Find where the given text appears and provide that cell's center as (x, y) coordinate. 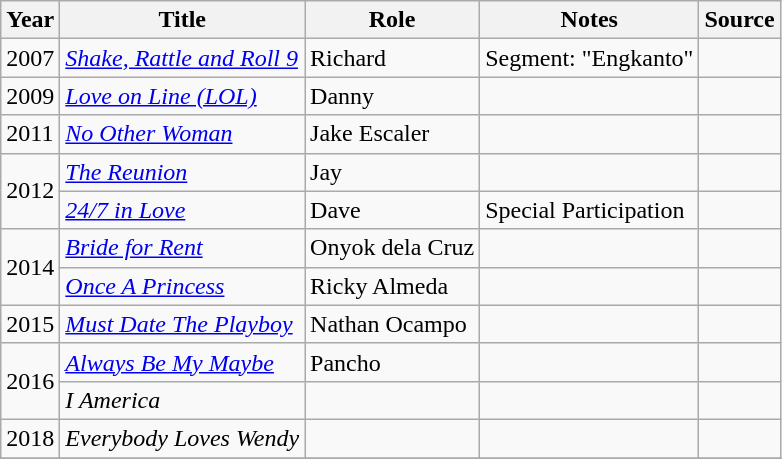
Year (30, 20)
Dave (392, 210)
2011 (30, 134)
2018 (30, 438)
2012 (30, 191)
Bride for Rent (182, 248)
Notes (590, 20)
Danny (392, 96)
2015 (30, 324)
2016 (30, 381)
Everybody Loves Wendy (182, 438)
No Other Woman (182, 134)
Jay (392, 172)
24/7 in Love (182, 210)
Pancho (392, 362)
I America (182, 400)
Onyok dela Cruz (392, 248)
Richard (392, 58)
Must Date The Playboy (182, 324)
Ricky Almeda (392, 286)
Jake Escaler (392, 134)
Always Be My Maybe (182, 362)
Role (392, 20)
Nathan Ocampo (392, 324)
Love on Line (LOL) (182, 96)
Special Participation (590, 210)
The Reunion (182, 172)
Segment: "Engkanto" (590, 58)
2007 (30, 58)
Shake, Rattle and Roll 9 (182, 58)
Source (740, 20)
2014 (30, 267)
Title (182, 20)
2009 (30, 96)
Once A Princess (182, 286)
